Search for the cell housing the specified text and yield its (X, Y) center coordinate. 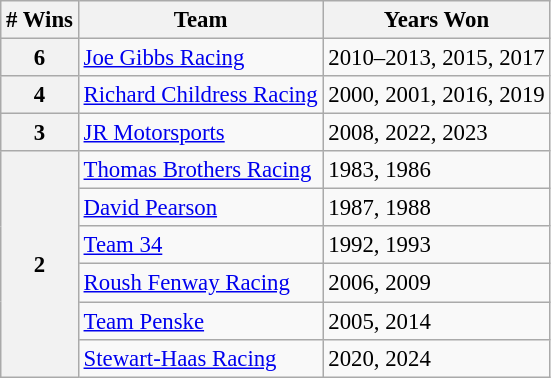
2008, 2022, 2023 (436, 133)
Thomas Brothers Racing (200, 170)
2 (40, 264)
3 (40, 133)
2000, 2001, 2016, 2019 (436, 95)
Years Won (436, 20)
2006, 2009 (436, 283)
Richard Childress Racing (200, 95)
2005, 2014 (436, 321)
4 (40, 95)
Team (200, 20)
2020, 2024 (436, 358)
1983, 1986 (436, 170)
JR Motorsports (200, 133)
David Pearson (200, 208)
1987, 1988 (436, 208)
Team Penske (200, 321)
2010–2013, 2015, 2017 (436, 58)
Stewart-Haas Racing (200, 358)
Roush Fenway Racing (200, 283)
6 (40, 58)
1992, 1993 (436, 245)
Team 34 (200, 245)
# Wins (40, 20)
Joe Gibbs Racing (200, 58)
